Scan for the cell matching the given text and deliver its [X, Y] coordinate at center. 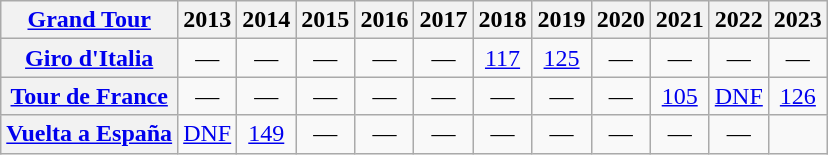
2017 [444, 20]
2022 [738, 20]
Grand Tour [90, 20]
117 [502, 58]
2023 [798, 20]
Giro d'Italia [90, 58]
Vuelta a España [90, 134]
125 [562, 58]
149 [266, 134]
2018 [502, 20]
2020 [620, 20]
2014 [266, 20]
2016 [384, 20]
105 [680, 96]
Tour de France [90, 96]
126 [798, 96]
2019 [562, 20]
2021 [680, 20]
2015 [326, 20]
2013 [208, 20]
